Locate the cell with the specified text and output its (X, Y) center coordinate. 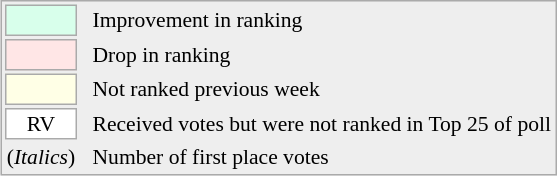
Drop in ranking (322, 55)
(Italics) (40, 156)
Number of first place votes (322, 156)
Received votes but were not ranked in Top 25 of poll (322, 124)
Not ranked previous week (322, 90)
Improvement in ranking (322, 20)
RV (40, 124)
